Return [X, Y] of the center of cell containing provided text 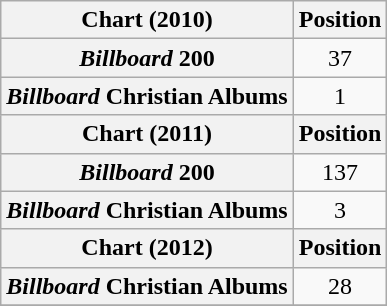
137 [340, 172]
3 [340, 210]
1 [340, 96]
Chart (2012) [147, 248]
Chart (2011) [147, 134]
Chart (2010) [147, 20]
28 [340, 286]
37 [340, 58]
